Detect which cell encompasses the target text, then output its [X, Y] center coordinate. 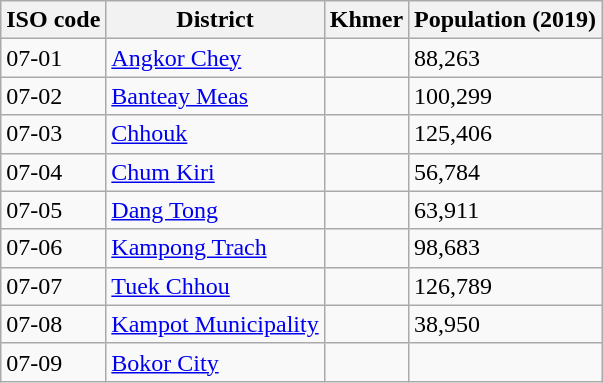
Kampot Municipality [215, 324]
ISO code [54, 20]
Khmer [366, 20]
07-03 [54, 134]
07-06 [54, 248]
56,784 [506, 172]
07-08 [54, 324]
07-01 [54, 58]
Angkor Chey [215, 58]
Bokor City [215, 362]
125,406 [506, 134]
Tuek Chhou [215, 286]
District [215, 20]
07-09 [54, 362]
Population (2019) [506, 20]
Chum Kiri [215, 172]
63,911 [506, 210]
07-04 [54, 172]
98,683 [506, 248]
07-07 [54, 286]
126,789 [506, 286]
Chhouk [215, 134]
Dang Tong [215, 210]
07-02 [54, 96]
38,950 [506, 324]
Kampong Trach [215, 248]
Banteay Meas [215, 96]
100,299 [506, 96]
07-05 [54, 210]
88,263 [506, 58]
